Search for the cell housing the specified text and yield its [X, Y] center coordinate. 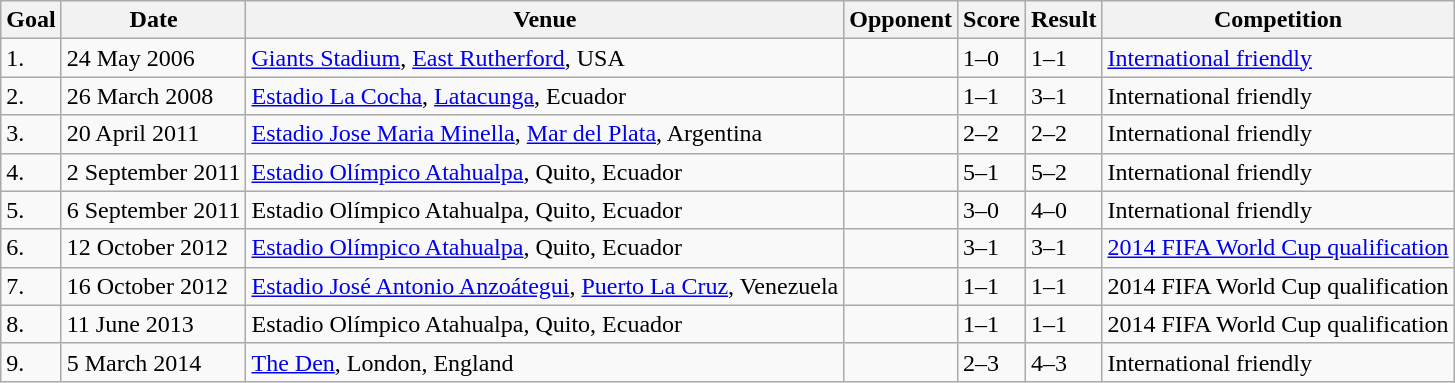
Competition [1278, 20]
Venue [545, 20]
Giants Stadium, East Rutherford, USA [545, 58]
16 October 2012 [154, 286]
2 September 2011 [154, 172]
24 May 2006 [154, 58]
5–1 [992, 172]
Opponent [901, 20]
Date [154, 20]
8. [31, 324]
1. [31, 58]
4–0 [1064, 210]
2–3 [992, 362]
Score [992, 20]
11 June 2013 [154, 324]
Result [1064, 20]
5–2 [1064, 172]
3. [31, 134]
20 April 2011 [154, 134]
2. [31, 96]
5 March 2014 [154, 362]
Estadio Jose Maria Minella, Mar del Plata, Argentina [545, 134]
6. [31, 248]
4. [31, 172]
Goal [31, 20]
The Den, London, England [545, 362]
7. [31, 286]
26 March 2008 [154, 96]
4–3 [1064, 362]
9. [31, 362]
12 October 2012 [154, 248]
1–0 [992, 58]
Estadio José Antonio Anzoátegui, Puerto La Cruz, Venezuela [545, 286]
5. [31, 210]
3–0 [992, 210]
6 September 2011 [154, 210]
Estadio La Cocha, Latacunga, Ecuador [545, 96]
